Determine the [x, y] coordinate at the center of the cell enclosing the given text.  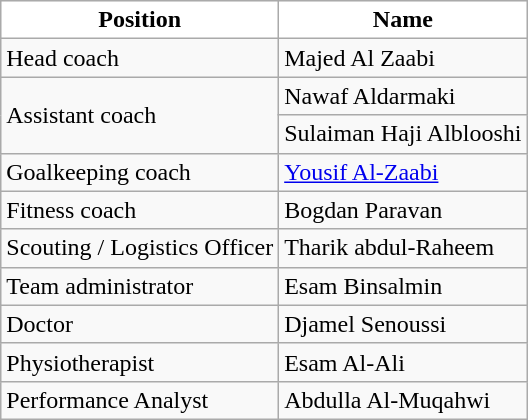
Scouting / Logistics Officer [140, 248]
Esam Binsalmin [403, 286]
Goalkeeping coach [140, 172]
Team administrator [140, 286]
Majed Al Zaabi [403, 58]
Fitness coach [140, 210]
Esam Al-Ali [403, 362]
Head coach [140, 58]
Yousif Al-Zaabi [403, 172]
Tharik abdul-Raheem [403, 248]
Bogdan Paravan [403, 210]
Nawaf Aldarmaki [403, 96]
Djamel Senoussi [403, 324]
Doctor [140, 324]
Sulaiman Haji Alblooshi [403, 134]
Abdulla Al-Muqahwi [403, 400]
Name [403, 20]
Physiotherapist [140, 362]
Position [140, 20]
Assistant coach [140, 115]
Performance Analyst [140, 400]
